For the text-containing cell, return its midpoint in [x, y] coordinate format. 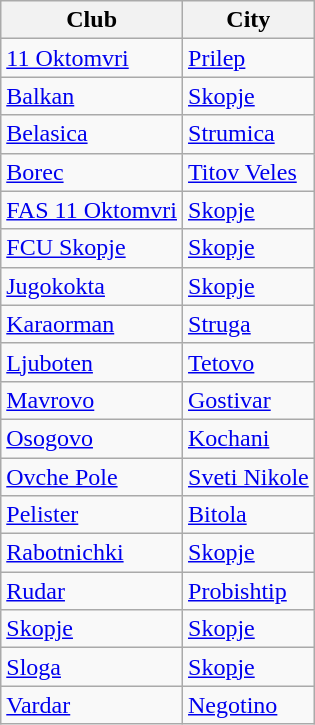
Struga [249, 324]
Vardar [92, 705]
Negotino [249, 705]
Sveti Nikole [249, 477]
Tetovo [249, 362]
11 Oktomvri [92, 58]
FCU Skopje [92, 248]
City [249, 20]
Osogovo [92, 438]
Balkan [92, 96]
FAS 11 Oktomvri [92, 210]
Mavrovo [92, 400]
Club [92, 20]
Ljuboten [92, 362]
Strumica [249, 134]
Belasica [92, 134]
Probishtip [249, 591]
Rudar [92, 591]
Prilep [249, 58]
Karaorman [92, 324]
Titov Veles [249, 172]
Borec [92, 172]
Jugokokta [92, 286]
Ovche Pole [92, 477]
Gostivar [249, 400]
Pelister [92, 515]
Rabotnichki [92, 553]
Kochani [249, 438]
Sloga [92, 667]
Bitola [249, 515]
